Output the (X, Y) coordinate of the center of the cell containing the given text.  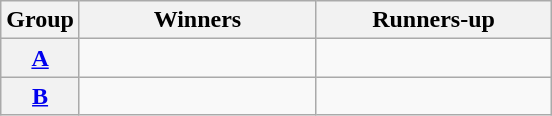
Runners-up (433, 20)
Winners (197, 20)
A (40, 58)
Group (40, 20)
B (40, 96)
